Provide the (x, y) coordinate of the cell's center where the given text is located.  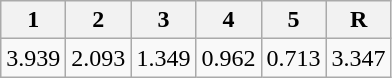
2.093 (98, 58)
0.962 (228, 58)
3.347 (358, 58)
1 (34, 20)
1.349 (164, 58)
5 (294, 20)
3 (164, 20)
3.939 (34, 58)
2 (98, 20)
0.713 (294, 58)
4 (228, 20)
R (358, 20)
